Provide the (x, y) coordinate of the cell's center where the given text is located.  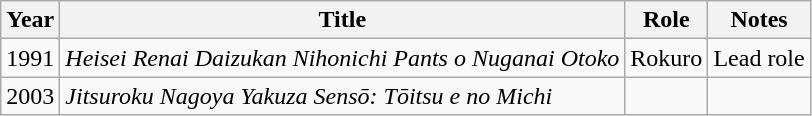
Title (342, 20)
Rokuro (666, 58)
2003 (30, 96)
1991 (30, 58)
Lead role (759, 58)
Jitsuroku Nagoya Yakuza Sensō: Tōitsu e no Michi (342, 96)
Notes (759, 20)
Year (30, 20)
Role (666, 20)
Heisei Renai Daizukan Nihonichi Pants o Nuganai Otoko (342, 58)
